Extract the (x, y) coordinate from the center of the cell holding the provided text.  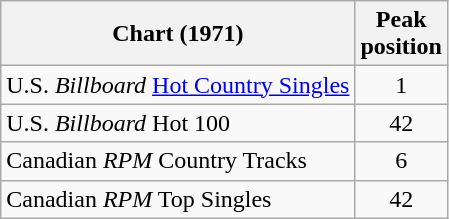
U.S. Billboard Hot Country Singles (178, 85)
Canadian RPM Top Singles (178, 199)
Chart (1971) (178, 34)
1 (401, 85)
Peakposition (401, 34)
Canadian RPM Country Tracks (178, 161)
U.S. Billboard Hot 100 (178, 123)
6 (401, 161)
